For the text-containing cell, return its midpoint in [x, y] coordinate format. 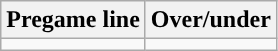
Pregame line [74, 20]
Over/under [210, 20]
